For the text-containing cell, return its midpoint in [X, Y] coordinate format. 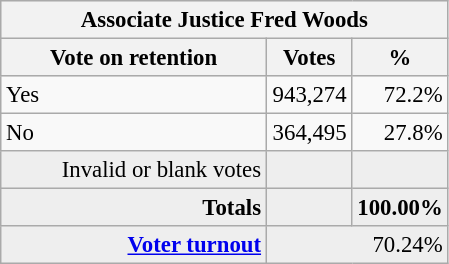
Totals [134, 208]
Invalid or blank votes [134, 170]
Yes [134, 95]
% [400, 58]
27.8% [400, 133]
364,495 [309, 133]
Votes [309, 58]
Voter turnout [134, 245]
72.2% [400, 95]
Vote on retention [134, 58]
70.24% [357, 245]
943,274 [309, 95]
100.00% [400, 208]
No [134, 133]
Associate Justice Fred Woods [224, 20]
